Extract the [x, y] coordinate from the center of the cell holding the provided text.  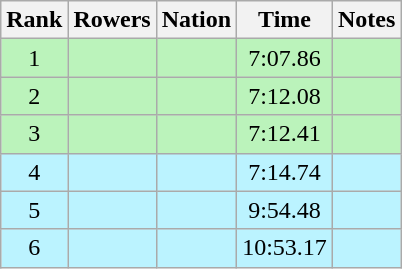
6 [34, 248]
Notes [366, 20]
Nation [196, 20]
10:53.17 [285, 248]
9:54.48 [285, 210]
Rowers [112, 20]
7:12.41 [285, 134]
Rank [34, 20]
7:12.08 [285, 96]
4 [34, 172]
3 [34, 134]
7:07.86 [285, 58]
5 [34, 210]
Time [285, 20]
7:14.74 [285, 172]
1 [34, 58]
2 [34, 96]
